Capture the cell that displays the provided text and extract its [X, Y] central coordinate. 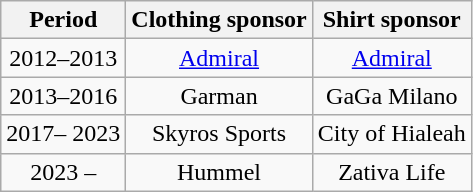
Period [64, 20]
Skyros Sports [219, 134]
2017– 2023 [64, 134]
2012–2013 [64, 58]
Clothing sponsor [219, 20]
City of Hialeah [392, 134]
Garman [219, 96]
2013–2016 [64, 96]
Hummel [219, 172]
GaGa Milano [392, 96]
Zativa Life [392, 172]
2023 – [64, 172]
Shirt sponsor [392, 20]
